Determine the [x, y] coordinate at the center of the cell enclosing the given text.  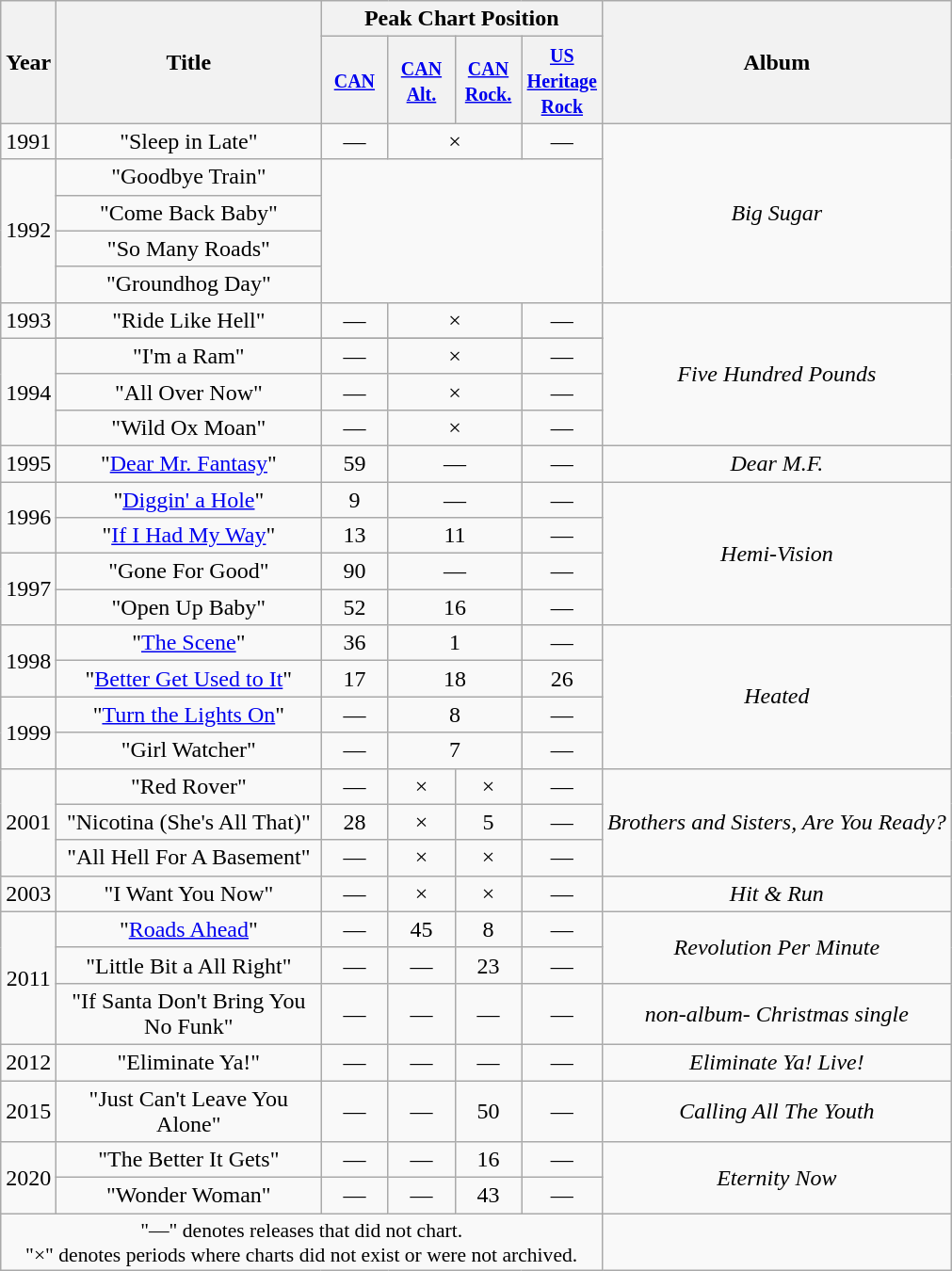
1993 [28, 320]
Five Hundred Pounds [778, 374]
52 [354, 607]
17 [354, 679]
"Eliminate Ya!" [188, 1062]
"All Hell For A Basement" [188, 858]
2012 [28, 1062]
Calling All The Youth [778, 1111]
1996 [28, 518]
"Little Bit a All Right" [188, 965]
Hemi-Vision [778, 554]
2001 [28, 822]
CAN Alt. [422, 80]
"Sleep in Late" [188, 141]
23 [488, 965]
5 [488, 822]
Eternity Now [778, 1178]
"Nicotina (She's All That)" [188, 822]
Dear M.F. [778, 463]
Peak Chart Position [461, 19]
28 [354, 822]
"—" denotes releases that did not chart."×" denotes periods where charts did not exist or were not archived. [301, 1243]
Year [28, 62]
1 [455, 643]
13 [354, 536]
Title [188, 62]
"So Many Roads" [188, 249]
1992 [28, 231]
Hit & Run [778, 893]
"I'm a Ram" [188, 356]
Eliminate Ya! Live! [778, 1062]
"All Over Now" [188, 392]
"Open Up Baby" [188, 607]
90 [354, 571]
"Better Get Used to It" [188, 679]
1995 [28, 463]
"Goodbye Train" [188, 177]
"Roads Ahead" [188, 929]
59 [354, 463]
50 [488, 1111]
"Turn the Lights On" [188, 715]
"Red Rover" [188, 786]
Brothers and Sisters, Are You Ready? [778, 822]
"Groundhog Day" [188, 284]
45 [422, 929]
43 [488, 1196]
18 [455, 679]
"Gone For Good" [188, 571]
2003 [28, 893]
"Wild Ox Moan" [188, 427]
"I Want You Now" [188, 893]
"Diggin' a Hole" [188, 500]
1991 [28, 141]
1999 [28, 732]
"Girl Watcher" [188, 750]
non-album- Christmas single [778, 1013]
1998 [28, 661]
"If Santa Don't Bring You No Funk" [188, 1013]
US Heritage Rock [562, 80]
"Wonder Woman" [188, 1196]
26 [562, 679]
Heated [778, 697]
2011 [28, 977]
"Dear Mr. Fantasy" [188, 463]
Big Sugar [778, 213]
9 [354, 500]
"Come Back Baby" [188, 213]
"Just Can't Leave You Alone" [188, 1111]
1997 [28, 589]
2020 [28, 1178]
CAN Rock. [488, 80]
"Ride Like Hell" [188, 320]
36 [354, 643]
Album [778, 62]
"The Scene" [188, 643]
11 [455, 536]
Revolution Per Minute [778, 947]
CAN [354, 80]
1994 [28, 392]
"The Better It Gets" [188, 1160]
"If I Had My Way" [188, 536]
2015 [28, 1111]
7 [455, 750]
